Output the (x, y) coordinate of the center of the cell containing the given text.  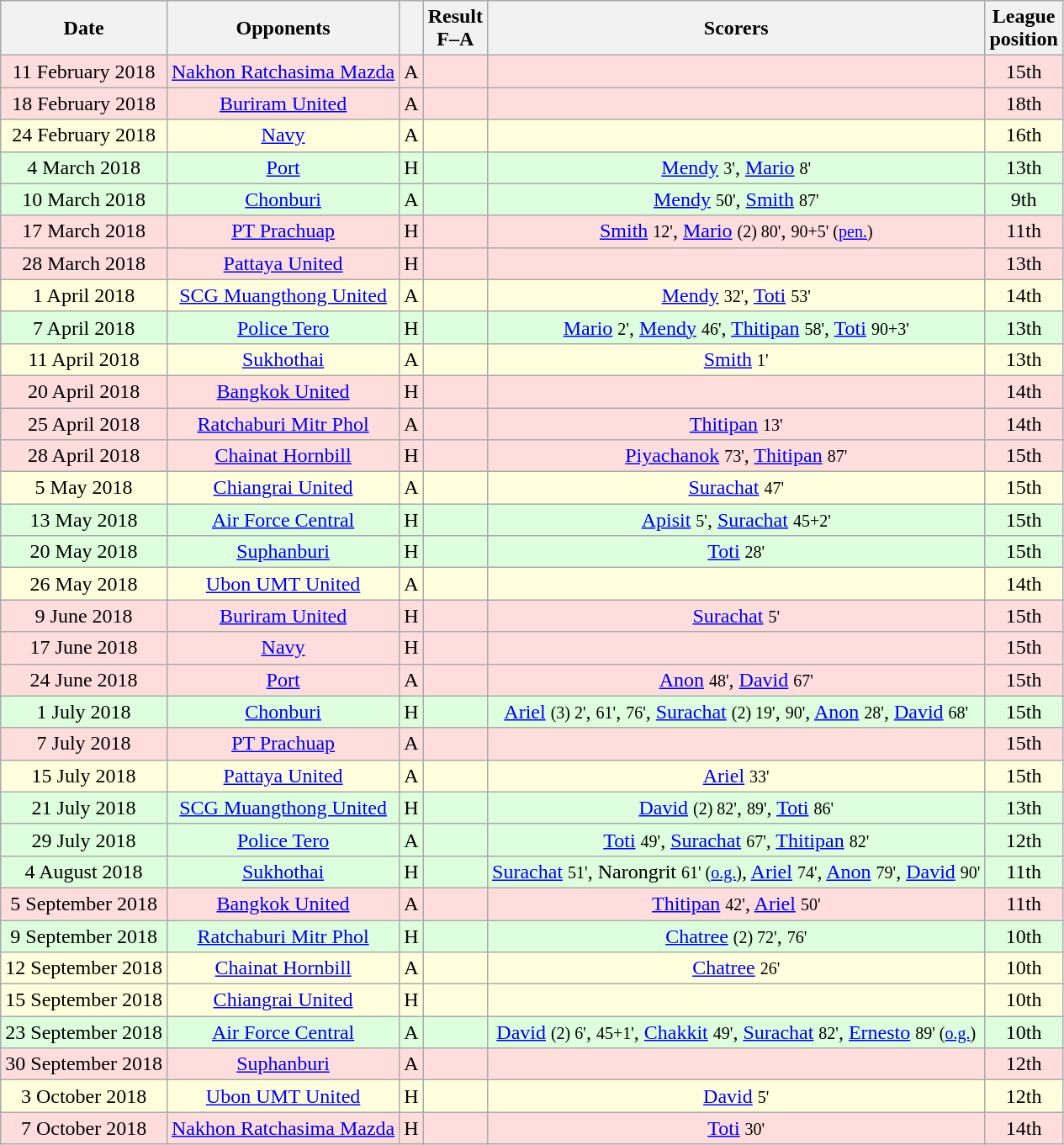
Scorers (737, 29)
ResultF–A (455, 29)
15 July 2018 (84, 776)
Opponents (283, 29)
Smith 1' (737, 359)
3 October 2018 (84, 1096)
Chatree (2) 72', 76' (737, 936)
25 April 2018 (84, 423)
9 June 2018 (84, 616)
4 August 2018 (84, 872)
Surachat 5' (737, 616)
11 April 2018 (84, 359)
9th (1024, 199)
17 March 2018 (84, 231)
Piyachanok 73', Thitipan 87' (737, 456)
21 July 2018 (84, 808)
4 March 2018 (84, 167)
Chatree 26' (737, 968)
Toti 49', Surachat 67', Thitipan 82' (737, 840)
9 September 2018 (84, 936)
Mendy 50', Smith 87' (737, 199)
Mendy 3', Mario 8' (737, 167)
Surachat 51', Narongrit 61' (o.g.), Ariel 74', Anon 79', David 90' (737, 872)
David (2) 82', 89', Toti 86' (737, 808)
28 March 2018 (84, 263)
10 March 2018 (84, 199)
Apisit 5', Surachat 45+2' (737, 520)
7 October 2018 (84, 1128)
23 September 2018 (84, 1032)
1 April 2018 (84, 295)
15 September 2018 (84, 1000)
Thitipan 13' (737, 423)
David (2) 6', 45+1', Chakkit 49', Surachat 82', Ernesto 89' (o.g.) (737, 1032)
18th (1024, 103)
David 5' (737, 1096)
5 September 2018 (84, 904)
18 February 2018 (84, 103)
Thitipan 42', Ariel 50' (737, 904)
7 April 2018 (84, 327)
Date (84, 29)
Ariel (3) 2', 61', 76', Surachat (2) 19', 90', Anon 28', David 68' (737, 712)
30 September 2018 (84, 1064)
Toti 30' (737, 1128)
17 June 2018 (84, 648)
Toti 28' (737, 552)
Mario 2', Mendy 46', Thitipan 58', Toti 90+3' (737, 327)
Ariel 33' (737, 776)
24 February 2018 (84, 135)
11 February 2018 (84, 72)
20 May 2018 (84, 552)
Surachat 47' (737, 488)
28 April 2018 (84, 456)
Leagueposition (1024, 29)
24 June 2018 (84, 680)
12 September 2018 (84, 968)
7 July 2018 (84, 744)
13 May 2018 (84, 520)
Anon 48', David 67' (737, 680)
26 May 2018 (84, 584)
29 July 2018 (84, 840)
20 April 2018 (84, 391)
16th (1024, 135)
1 July 2018 (84, 712)
Mendy 32', Toti 53' (737, 295)
Smith 12', Mario (2) 80', 90+5' (pen.) (737, 231)
5 May 2018 (84, 488)
